Provide the (X, Y) coordinate of the cell's center where the given text is located.  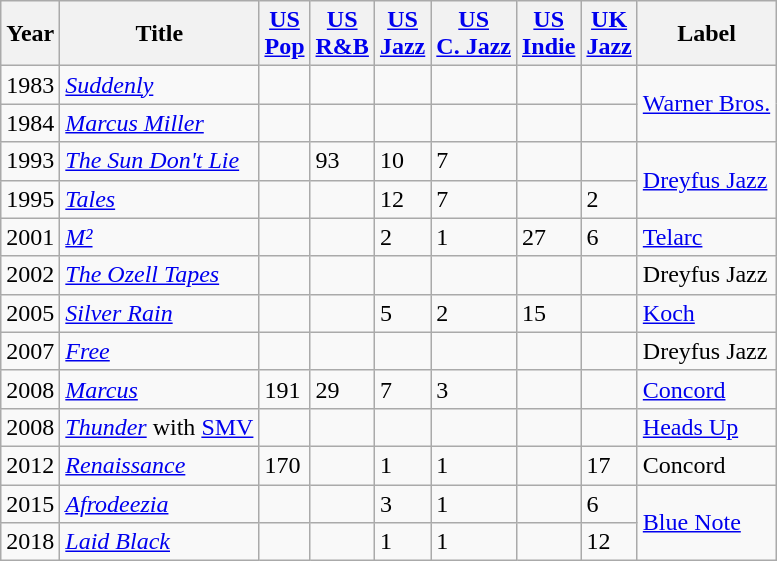
Renaissance (160, 465)
15 (548, 313)
2015 (30, 503)
93 (342, 161)
Telarc (706, 237)
Koch (706, 313)
17 (609, 465)
Heads Up (706, 427)
10 (402, 161)
USPop (284, 34)
The Ozell Tapes (160, 275)
1983 (30, 85)
1995 (30, 199)
170 (284, 465)
1993 (30, 161)
27 (548, 237)
2012 (30, 465)
Label (706, 34)
Silver Rain (160, 313)
2018 (30, 542)
Free (160, 351)
USJazz (402, 34)
2002 (30, 275)
UKJazz (609, 34)
USIndie (548, 34)
2007 (30, 351)
Title (160, 34)
Afrodeezia (160, 503)
USR&B (342, 34)
Blue Note (706, 522)
29 (342, 389)
Laid Black (160, 542)
2005 (30, 313)
M² (160, 237)
Suddenly (160, 85)
Warner Bros. (706, 104)
Marcus Miller (160, 123)
2001 (30, 237)
Marcus (160, 389)
5 (402, 313)
Tales (160, 199)
Year (30, 34)
Thunder with SMV (160, 427)
USC. Jazz (474, 34)
The Sun Don't Lie (160, 161)
1984 (30, 123)
191 (284, 389)
